Find where the given text appears and provide that cell's center as [X, Y] coordinate. 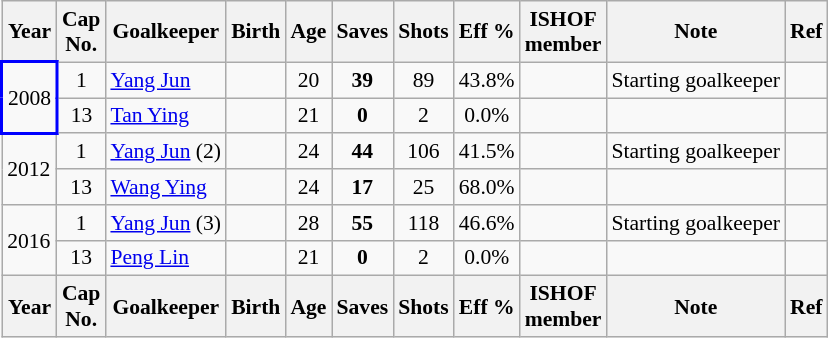
55 [363, 223]
89 [424, 80]
25 [424, 187]
28 [308, 223]
Yang Jun (2) [166, 152]
2012 [30, 170]
Tan Ying [166, 116]
118 [424, 223]
44 [363, 152]
Yang Jun (3) [166, 223]
68.0% [487, 187]
41.5% [487, 152]
17 [363, 187]
2008 [30, 98]
43.8% [487, 80]
Wang Ying [166, 187]
39 [363, 80]
2016 [30, 240]
106 [424, 152]
46.6% [487, 223]
20 [308, 80]
Yang Jun [166, 80]
Peng Lin [166, 258]
